Identify which cell holds the provided text, then report its (X, Y) central coordinate. 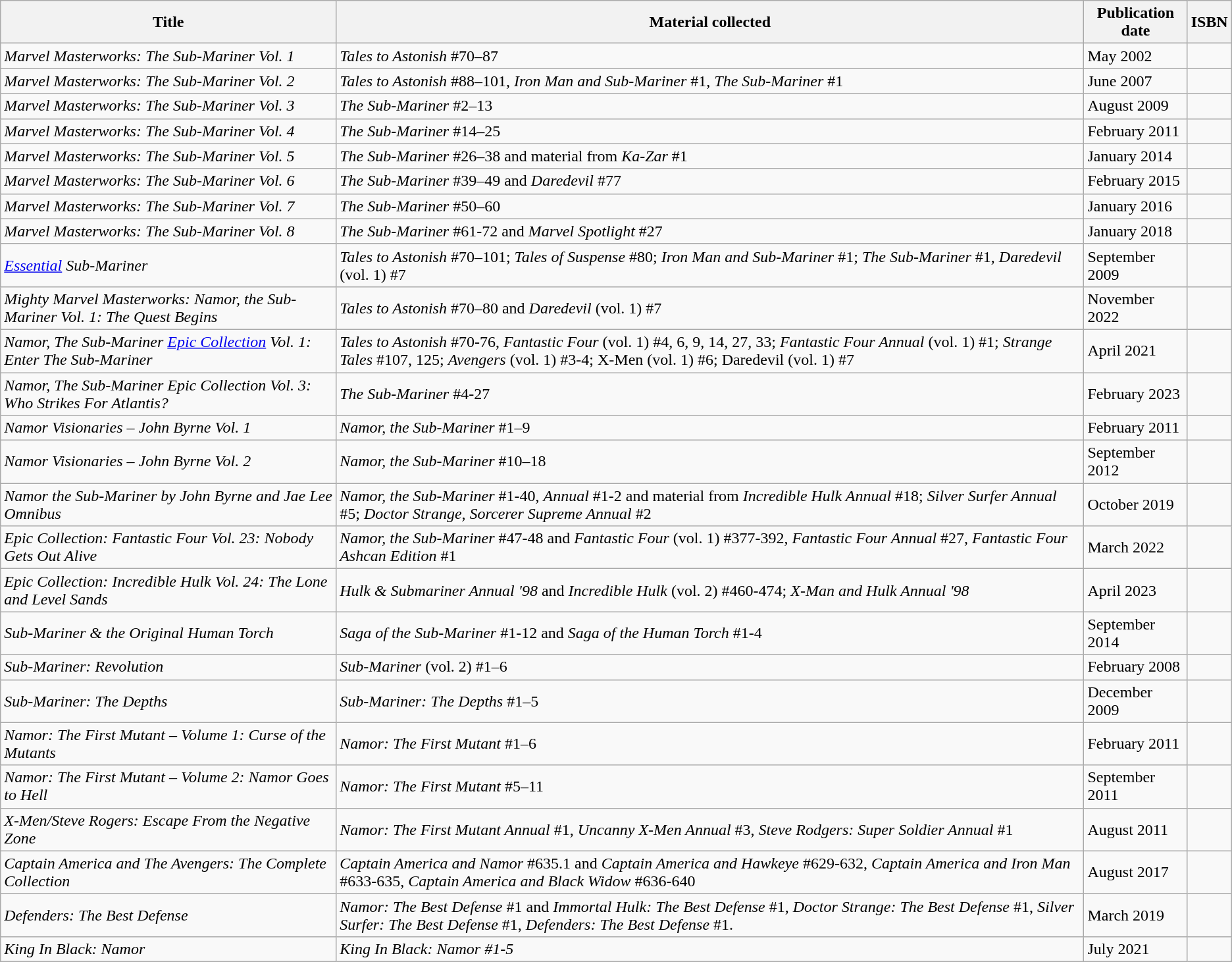
The Sub-Mariner #14–25 (710, 131)
Marvel Masterworks: The Sub-Mariner Vol. 7 (168, 206)
The Sub-Mariner #4-27 (710, 394)
Mighty Marvel Masterworks: Namor, the Sub-Mariner Vol. 1: The Quest Begins (168, 308)
Marvel Masterworks: The Sub-Mariner Vol. 4 (168, 131)
April 2021 (1136, 350)
Sub-Mariner & the Original Human Torch (168, 633)
Epic Collection: Fantastic Four Vol. 23: Nobody Gets Out Alive (168, 548)
King In Black: Namor #1-5 (710, 949)
August 2011 (1136, 830)
December 2009 (1136, 701)
September 2014 (1136, 633)
Marvel Masterworks: The Sub-Mariner Vol. 6 (168, 181)
March 2019 (1136, 915)
Namor, The Sub-Mariner Epic Collection Vol. 1: Enter The Sub-Mariner (168, 350)
January 2018 (1136, 231)
Epic Collection: Incredible Hulk Vol. 24: The Lone and Level Sands (168, 590)
Sub-Mariner: The Depths (168, 701)
Sub-Mariner: The Depths #1–5 (710, 701)
May 2002 (1136, 56)
ISBN (1210, 22)
Tales to Astonish #70–87 (710, 56)
September 2011 (1136, 786)
The Sub-Mariner #50–60 (710, 206)
Defenders: The Best Defense (168, 915)
Marvel Masterworks: The Sub-Mariner Vol. 5 (168, 156)
The Sub-Mariner #2–13 (710, 106)
Namor Visionaries – John Byrne Vol. 1 (168, 428)
Namor Visionaries – John Byrne Vol. 2 (168, 462)
King In Black: Namor (168, 949)
Namor, the Sub-Mariner #47-48 and Fantastic Four (vol. 1) #377-392, Fantastic Four Annual #27, Fantastic Four Ashcan Edition #1 (710, 548)
The Sub-Mariner #39–49 and Daredevil #77 (710, 181)
Captain America and The Avengers: The Complete Collection (168, 872)
Material collected (710, 22)
February 2008 (1136, 667)
Marvel Masterworks: The Sub-Mariner Vol. 1 (168, 56)
Saga of the Sub-Mariner #1-12 and Saga of the Human Torch #1-4 (710, 633)
Namor: The First Mutant #1–6 (710, 744)
Marvel Masterworks: The Sub-Mariner Vol. 2 (168, 81)
November 2022 (1136, 308)
February 2023 (1136, 394)
Marvel Masterworks: The Sub-Mariner Vol. 3 (168, 106)
June 2007 (1136, 81)
August 2017 (1136, 872)
Namor: The First Mutant – Volume 2: Namor Goes to Hell (168, 786)
Sub-Mariner: Revolution (168, 667)
Hulk & Submariner Annual '98 and Incredible Hulk (vol. 2) #460-474; X-Man and Hulk Annual '98 (710, 590)
X-Men/Steve Rogers: Escape From the Negative Zone (168, 830)
Namor: The First Mutant #5–11 (710, 786)
Namor, the Sub-Mariner #1–9 (710, 428)
July 2021 (1136, 949)
Tales to Astonish #70–80 and Daredevil (vol. 1) #7 (710, 308)
March 2022 (1136, 548)
Sub-Mariner (vol. 2) #1–6 (710, 667)
Tales to Astonish #88–101, Iron Man and Sub-Mariner #1, The Sub-Mariner #1 (710, 81)
Essential Sub-Mariner (168, 265)
October 2019 (1136, 504)
February 2015 (1136, 181)
Namor, The Sub-Mariner Epic Collection Vol. 3: Who Strikes For Atlantis? (168, 394)
The Sub-Mariner #61-72 and Marvel Spotlight #27 (710, 231)
Title (168, 22)
Tales to Astonish #70–101; Tales of Suspense #80; Iron Man and Sub-Mariner #1; The Sub-Mariner #1, Daredevil (vol. 1) #7 (710, 265)
September 2009 (1136, 265)
Namor, the Sub-Mariner #10–18 (710, 462)
Publication date (1136, 22)
Namor: The First Mutant – Volume 1: Curse of the Mutants (168, 744)
April 2023 (1136, 590)
August 2009 (1136, 106)
Namor the Sub-Mariner by John Byrne and Jae Lee Omnibus (168, 504)
Marvel Masterworks: The Sub-Mariner Vol. 8 (168, 231)
January 2014 (1136, 156)
Namor: The First Mutant Annual #1, Uncanny X-Men Annual #3, Steve Rodgers: Super Soldier Annual #1 (710, 830)
January 2016 (1136, 206)
September 2012 (1136, 462)
The Sub-Mariner #26–38 and material from Ka-Zar #1 (710, 156)
